Return [X, Y] of the center of cell containing provided text 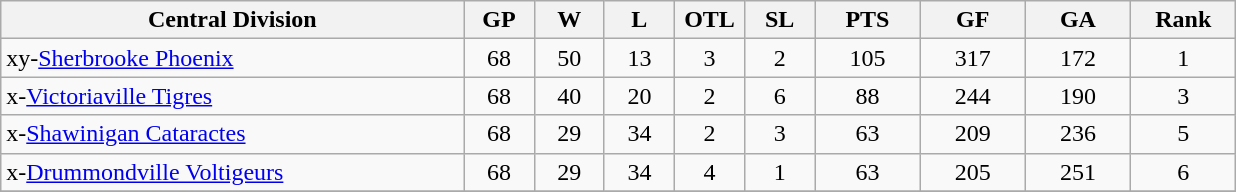
105 [868, 58]
5 [1184, 134]
Rank [1184, 20]
x-Drummondville Voltigeurs [232, 172]
GP [499, 20]
13 [639, 58]
GA [1078, 20]
OTL [709, 20]
244 [972, 96]
SL [780, 20]
50 [569, 58]
PTS [868, 20]
236 [1078, 134]
L [639, 20]
190 [1078, 96]
40 [569, 96]
205 [972, 172]
x-Victoriaville Tigres [232, 96]
xy-Sherbrooke Phoenix [232, 58]
W [569, 20]
172 [1078, 58]
Central Division [232, 20]
4 [709, 172]
209 [972, 134]
x-Shawinigan Cataractes [232, 134]
251 [1078, 172]
GF [972, 20]
88 [868, 96]
317 [972, 58]
20 [639, 96]
